Return the (X, Y) coordinate for the center point of the cell that contains the specified text.  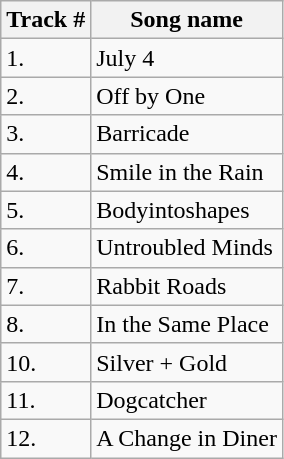
2. (46, 96)
1. (46, 58)
4. (46, 172)
12. (46, 438)
7. (46, 286)
Untroubled Minds (187, 248)
3. (46, 134)
Song name (187, 20)
Rabbit Roads (187, 286)
6. (46, 248)
11. (46, 400)
Barricade (187, 134)
July 4 (187, 58)
Smile in the Rain (187, 172)
10. (46, 362)
Track # (46, 20)
Bodyintoshapes (187, 210)
Off by One (187, 96)
A Change in Diner (187, 438)
8. (46, 324)
In the Same Place (187, 324)
5. (46, 210)
Dogcatcher (187, 400)
Silver + Gold (187, 362)
